Return (X, Y) of the center of cell containing provided text 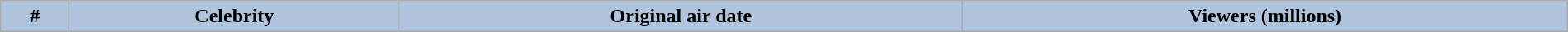
# (35, 16)
Celebrity (235, 16)
Original air date (681, 16)
Viewers (millions) (1265, 16)
